Detect which cell encompasses the target text, then output its (X, Y) center coordinate. 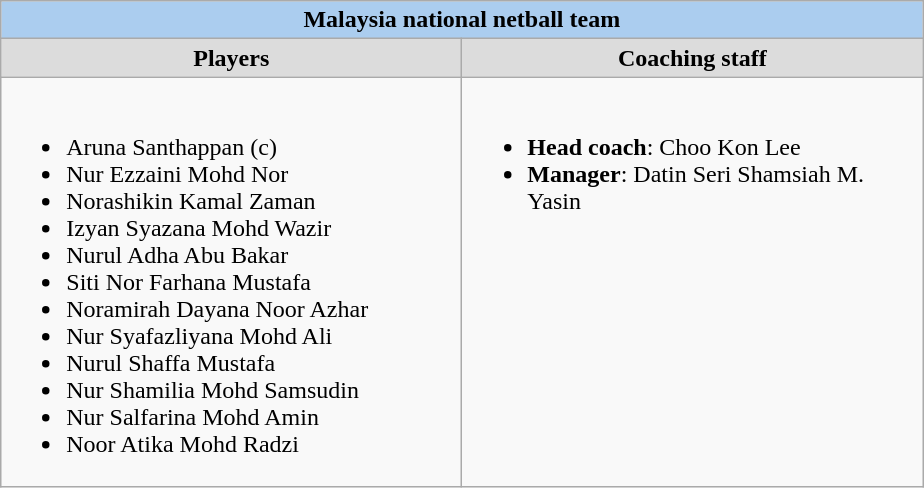
Head coach: Choo Kon LeeManager: Datin Seri Shamsiah M. Yasin (692, 282)
Malaysia national netball team (462, 20)
Players (232, 58)
Coaching staff (692, 58)
